Locate the cell with the specified text and output its (x, y) center coordinate. 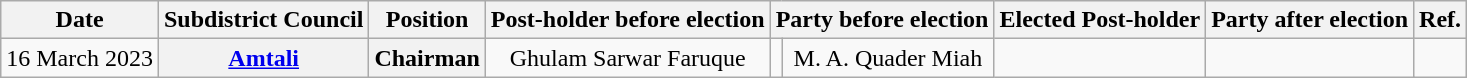
Party after election (1310, 20)
Ref. (1440, 20)
16 March 2023 (80, 58)
Elected Post-holder (1100, 20)
Ghulam Sarwar Faruque (628, 58)
Chairman (427, 58)
Amtali (263, 58)
Subdistrict Council (263, 20)
Party before election (882, 20)
Date (80, 20)
Position (427, 20)
M. A. Quader Miah (888, 58)
Post-holder before election (628, 20)
